Provide the [X, Y] coordinate of the cell's center where the given text is located.  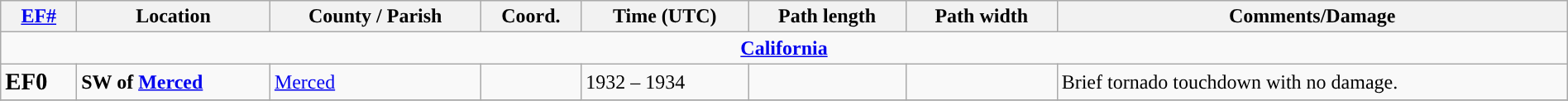
Path length [827, 17]
California [784, 48]
EF# [39, 17]
1932 – 1934 [665, 82]
Comments/Damage [1312, 17]
Time (UTC) [665, 17]
Brief tornado touchdown with no damage. [1312, 82]
SW of Merced [174, 82]
Path width [981, 17]
Coord. [531, 17]
Merced [375, 82]
Location [174, 17]
EF0 [39, 82]
County / Parish [375, 17]
